Identify which cell holds the provided text, then report its (x, y) central coordinate. 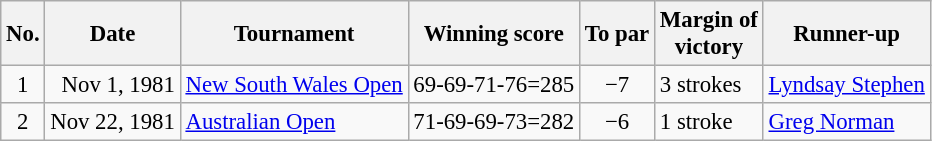
2 (23, 122)
Date (112, 34)
3 strokes (710, 85)
−6 (618, 122)
Australian Open (294, 122)
1 (23, 85)
1 stroke (710, 122)
Margin ofvictory (710, 34)
Nov 1, 1981 (112, 85)
New South Wales Open (294, 85)
Greg Norman (846, 122)
To par (618, 34)
71-69-69-73=282 (494, 122)
Winning score (494, 34)
No. (23, 34)
Nov 22, 1981 (112, 122)
−7 (618, 85)
Runner-up (846, 34)
69-69-71-76=285 (494, 85)
Lyndsay Stephen (846, 85)
Tournament (294, 34)
